Search for the cell housing the specified text and yield its (x, y) center coordinate. 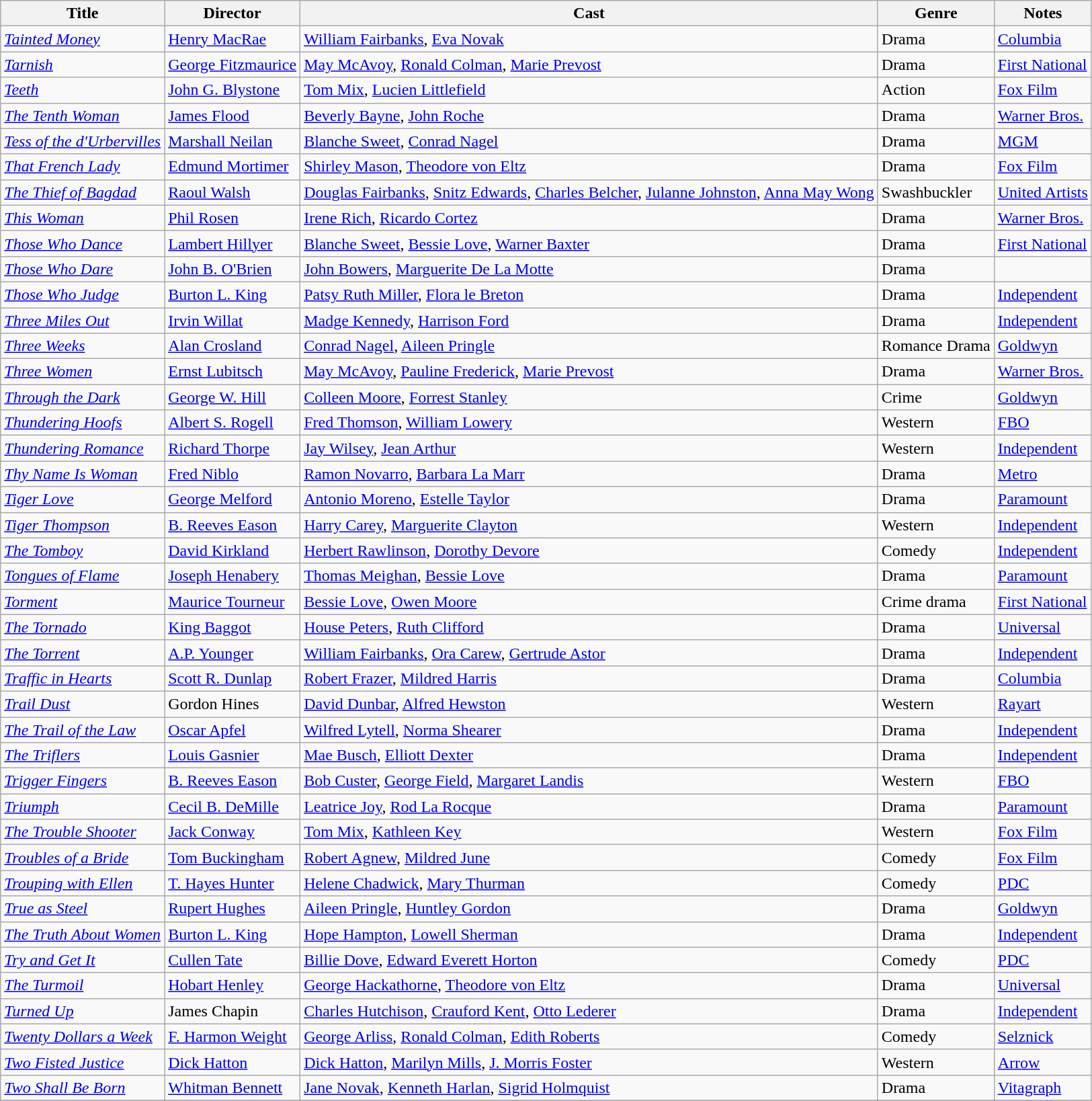
Director (233, 13)
Jay Wilsey, Jean Arthur (589, 448)
Three Miles Out (83, 321)
James Chapin (233, 1011)
May McAvoy, Ronald Colman, Marie Prevost (589, 65)
Those Who Judge (83, 294)
Trail Dust (83, 704)
Robert Frazer, Mildred Harris (589, 678)
True as Steel (83, 909)
May McAvoy, Pauline Frederick, Marie Prevost (589, 372)
United Artists (1043, 192)
Metro (1043, 474)
Vitagraph (1043, 1088)
David Kirkland (233, 550)
The Turmoil (83, 985)
Edmund Mortimer (233, 167)
Through the Dark (83, 397)
Swashbuckler (935, 192)
Helene Chadwick, Mary Thurman (589, 883)
Wilfred Lytell, Norma Shearer (589, 729)
The Trail of the Law (83, 729)
Tainted Money (83, 39)
Scott R. Dunlap (233, 678)
Irvin Willat (233, 321)
Louis Gasnier (233, 756)
George W. Hill (233, 397)
Rayart (1043, 704)
John B. O'Brien (233, 269)
Tiger Thompson (83, 525)
Charles Hutchison, Crauford Kent, Otto Lederer (589, 1011)
The Triflers (83, 756)
Turned Up (83, 1011)
Phil Rosen (233, 218)
Fred Niblo (233, 474)
Dick Hatton, Marilyn Mills, J. Morris Foster (589, 1062)
Those Who Dare (83, 269)
John G. Blystone (233, 90)
Three Women (83, 372)
Traffic in Hearts (83, 678)
Thy Name Is Woman (83, 474)
Trouping with Ellen (83, 883)
George Arliss, Ronald Colman, Edith Roberts (589, 1036)
Dick Hatton (233, 1062)
Crime (935, 397)
A.P. Younger (233, 653)
Shirley Mason, Theodore von Eltz (589, 167)
Colleen Moore, Forrest Stanley (589, 397)
Blanche Sweet, Conrad Nagel (589, 141)
Mae Busch, Elliott Dexter (589, 756)
The Tenth Woman (83, 116)
Cecil B. DeMille (233, 807)
The Thief of Bagdad (83, 192)
Tom Buckingham (233, 858)
Two Fisted Justice (83, 1062)
Twenty Dollars a Week (83, 1036)
Try and Get It (83, 960)
Aileen Pringle, Huntley Gordon (589, 909)
Ramon Novarro, Barbara La Marr (589, 474)
Tongues of Flame (83, 576)
Lambert Hillyer (233, 243)
Crime drama (935, 602)
Bessie Love, Owen Moore (589, 602)
Beverly Bayne, John Roche (589, 116)
The Tornado (83, 627)
Rupert Hughes (233, 909)
William Fairbanks, Ora Carew, Gertrude Astor (589, 653)
Hope Hampton, Lowell Sherman (589, 934)
Antonio Moreno, Estelle Taylor (589, 499)
Genre (935, 13)
MGM (1043, 141)
Title (83, 13)
Teeth (83, 90)
John Bowers, Marguerite De La Motte (589, 269)
Torment (83, 602)
Madge Kennedy, Harrison Ford (589, 321)
F. Harmon Weight (233, 1036)
This Woman (83, 218)
House Peters, Ruth Clifford (589, 627)
Bob Custer, George Field, Margaret Landis (589, 781)
Tiger Love (83, 499)
Those Who Dance (83, 243)
David Dunbar, Alfred Hewston (589, 704)
Blanche Sweet, Bessie Love, Warner Baxter (589, 243)
Selznick (1043, 1036)
T. Hayes Hunter (233, 883)
Thundering Hoofs (83, 423)
Tom Mix, Kathleen Key (589, 832)
The Tomboy (83, 550)
The Trouble Shooter (83, 832)
William Fairbanks, Eva Novak (589, 39)
The Truth About Women (83, 934)
Tess of the d'Urbervilles (83, 141)
Joseph Henabery (233, 576)
Romance Drama (935, 346)
Richard Thorpe (233, 448)
Marshall Neilan (233, 141)
Henry MacRae (233, 39)
Ernst Lubitsch (233, 372)
Tom Mix, Lucien Littlefield (589, 90)
The Torrent (83, 653)
Conrad Nagel, Aileen Pringle (589, 346)
Gordon Hines (233, 704)
That French Lady (83, 167)
Thundering Romance (83, 448)
Maurice Tourneur (233, 602)
Three Weeks (83, 346)
Jane Novak, Kenneth Harlan, Sigrid Holmquist (589, 1088)
Troubles of a Bride (83, 858)
Billie Dove, Edward Everett Horton (589, 960)
Herbert Rawlinson, Dorothy Devore (589, 550)
Robert Agnew, Mildred June (589, 858)
Cast (589, 13)
George Melford (233, 499)
Triumph (83, 807)
Notes (1043, 13)
Jack Conway (233, 832)
Harry Carey, Marguerite Clayton (589, 525)
Cullen Tate (233, 960)
Fred Thomson, William Lowery (589, 423)
Trigger Fingers (83, 781)
Alan Crosland (233, 346)
Whitman Bennett (233, 1088)
Albert S. Rogell (233, 423)
Oscar Apfel (233, 729)
George Hackathorne, Theodore von Eltz (589, 985)
George Fitzmaurice (233, 65)
Arrow (1043, 1062)
Tarnish (83, 65)
Two Shall Be Born (83, 1088)
Douglas Fairbanks, Snitz Edwards, Charles Belcher, Julanne Johnston, Anna May Wong (589, 192)
James Flood (233, 116)
Irene Rich, Ricardo Cortez (589, 218)
Patsy Ruth Miller, Flora le Breton (589, 294)
Leatrice Joy, Rod La Rocque (589, 807)
Raoul Walsh (233, 192)
King Baggot (233, 627)
Action (935, 90)
Thomas Meighan, Bessie Love (589, 576)
Hobart Henley (233, 985)
